Return the (x, y) coordinate for the center point of the cell that contains the specified text.  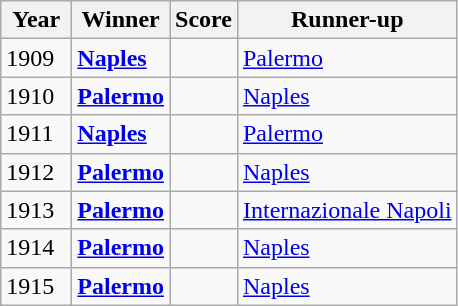
1913 (36, 210)
1912 (36, 172)
Score (204, 20)
1911 (36, 134)
Internazionale Napoli (347, 210)
1915 (36, 286)
1909 (36, 58)
Winner (121, 20)
1914 (36, 248)
1910 (36, 96)
Runner-up (347, 20)
Year (36, 20)
